Scan for the cell matching the given text and deliver its (X, Y) coordinate at center. 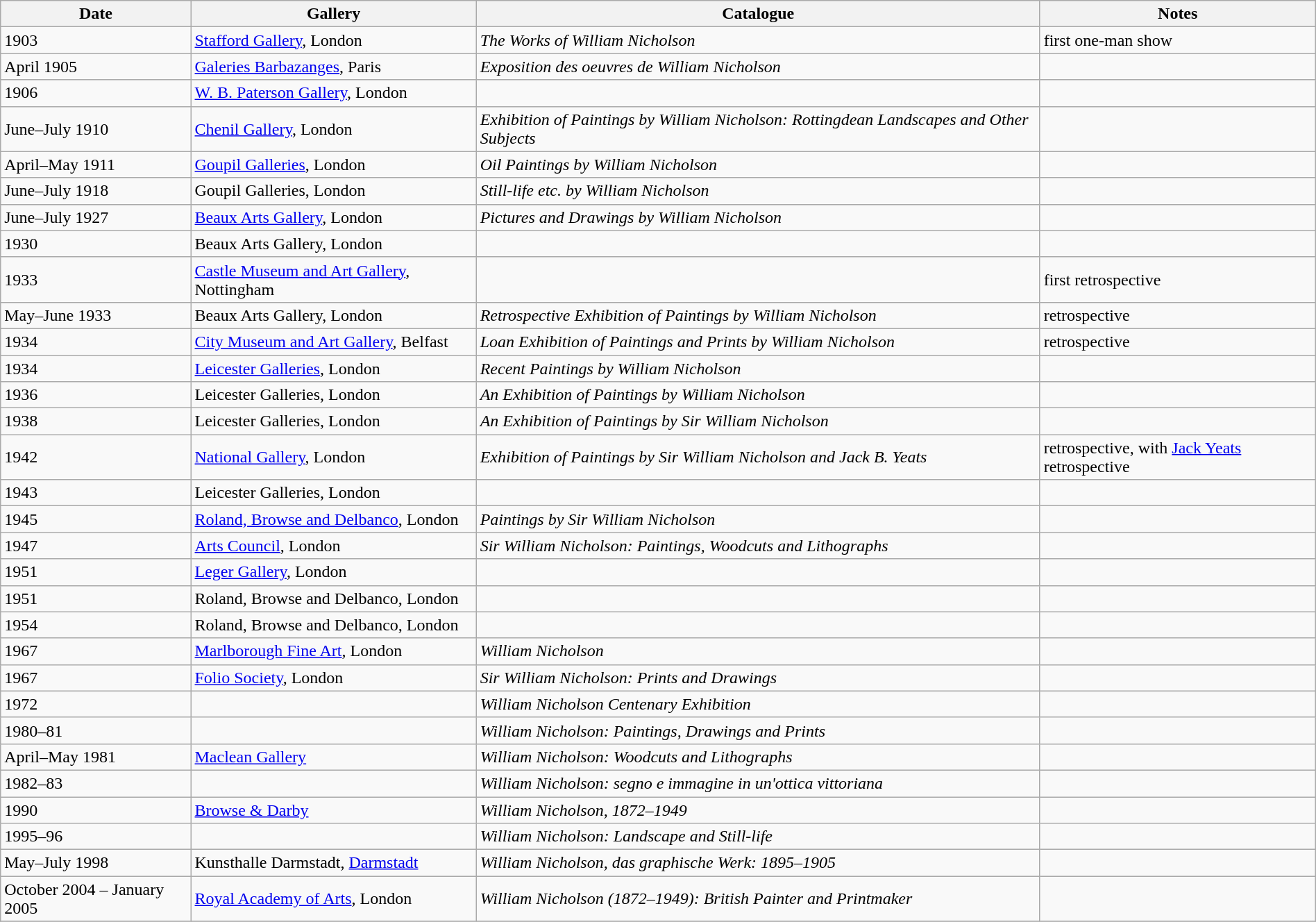
William Nicholson Centenary Exhibition (758, 704)
Folio Society, London (333, 678)
June–July 1927 (96, 217)
October 2004 – January 2005 (96, 898)
first one-man show (1177, 40)
City Museum and Art Gallery, Belfast (333, 342)
Maclean Gallery (333, 757)
Stafford Gallery, London (333, 40)
Exposition des oeuvres de William Nicholson (758, 67)
Pictures and Drawings by William Nicholson (758, 217)
April–May 1981 (96, 757)
William Nicholson: segno e immagine in un'ottica vittoriana (758, 783)
Notes (1177, 14)
May–July 1998 (96, 863)
William Nicholson (1872–1949): British Painter and Printmaker (758, 898)
1943 (96, 493)
June–July 1910 (96, 129)
1933 (96, 279)
Exhibition of Paintings by William Nicholson: Rottingdean Landscapes and Other Subjects (758, 129)
1954 (96, 625)
Marlborough Fine Art, London (333, 651)
1990 (96, 810)
The Works of William Nicholson (758, 40)
William Nicholson: Woodcuts and Lithographs (758, 757)
retrospective, with Jack Yeats retrospective (1177, 457)
June–July 1918 (96, 191)
National Gallery, London (333, 457)
April 1905 (96, 67)
Chenil Gallery, London (333, 129)
William Nicholson: Landscape and Still-life (758, 837)
An Exhibition of Paintings by William Nicholson (758, 395)
William Nicholson (758, 651)
1980–81 (96, 730)
Gallery (333, 14)
Retrospective Exhibition of Paintings by William Nicholson (758, 315)
1936 (96, 395)
April–May 1911 (96, 165)
1903 (96, 40)
Arts Council, London (333, 546)
Sir William Nicholson: Paintings, Woodcuts and Lithographs (758, 546)
1947 (96, 546)
1938 (96, 421)
Royal Academy of Arts, London (333, 898)
Loan Exhibition of Paintings and Prints by William Nicholson (758, 342)
Catalogue (758, 14)
Castle Museum and Art Gallery, Nottingham (333, 279)
first retrospective (1177, 279)
1945 (96, 519)
Exhibition of Paintings by Sir William Nicholson and Jack B. Yeats (758, 457)
An Exhibition of Paintings by Sir William Nicholson (758, 421)
Paintings by Sir William Nicholson (758, 519)
May–June 1933 (96, 315)
Date (96, 14)
Still-life etc. by William Nicholson (758, 191)
Kunsthalle Darmstadt, Darmstadt (333, 863)
1995–96 (96, 837)
W. B. Paterson Gallery, London (333, 93)
1906 (96, 93)
1942 (96, 457)
1930 (96, 244)
William Nicholson, das graphische Werk: 1895–1905 (758, 863)
William Nicholson, 1872–1949 (758, 810)
1972 (96, 704)
William Nicholson: Paintings, Drawings and Prints (758, 730)
Recent Paintings by William Nicholson (758, 369)
Oil Paintings by William Nicholson (758, 165)
Galeries Barbazanges, Paris (333, 67)
1982–83 (96, 783)
Browse & Darby (333, 810)
Sir William Nicholson: Prints and Drawings (758, 678)
Leger Gallery, London (333, 572)
